For the text-containing cell, return its midpoint in [x, y] coordinate format. 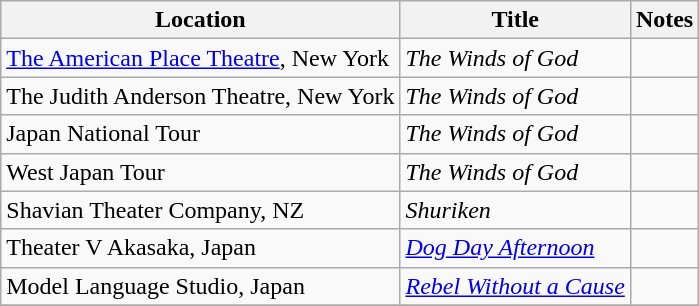
Title [515, 20]
Theater V Akasaka, Japan [200, 248]
Shavian Theater Company, NZ [200, 210]
Model Language Studio, Japan [200, 286]
Rebel Without a Cause [515, 286]
Dog Day Afternoon [515, 248]
The Judith Anderson Theatre, New York [200, 96]
Shuriken [515, 210]
Notes [664, 20]
The American Place Theatre, New York [200, 58]
Location [200, 20]
West Japan Tour [200, 172]
Japan National Tour [200, 134]
